Output the [X, Y] coordinate of the center of the cell containing the given text.  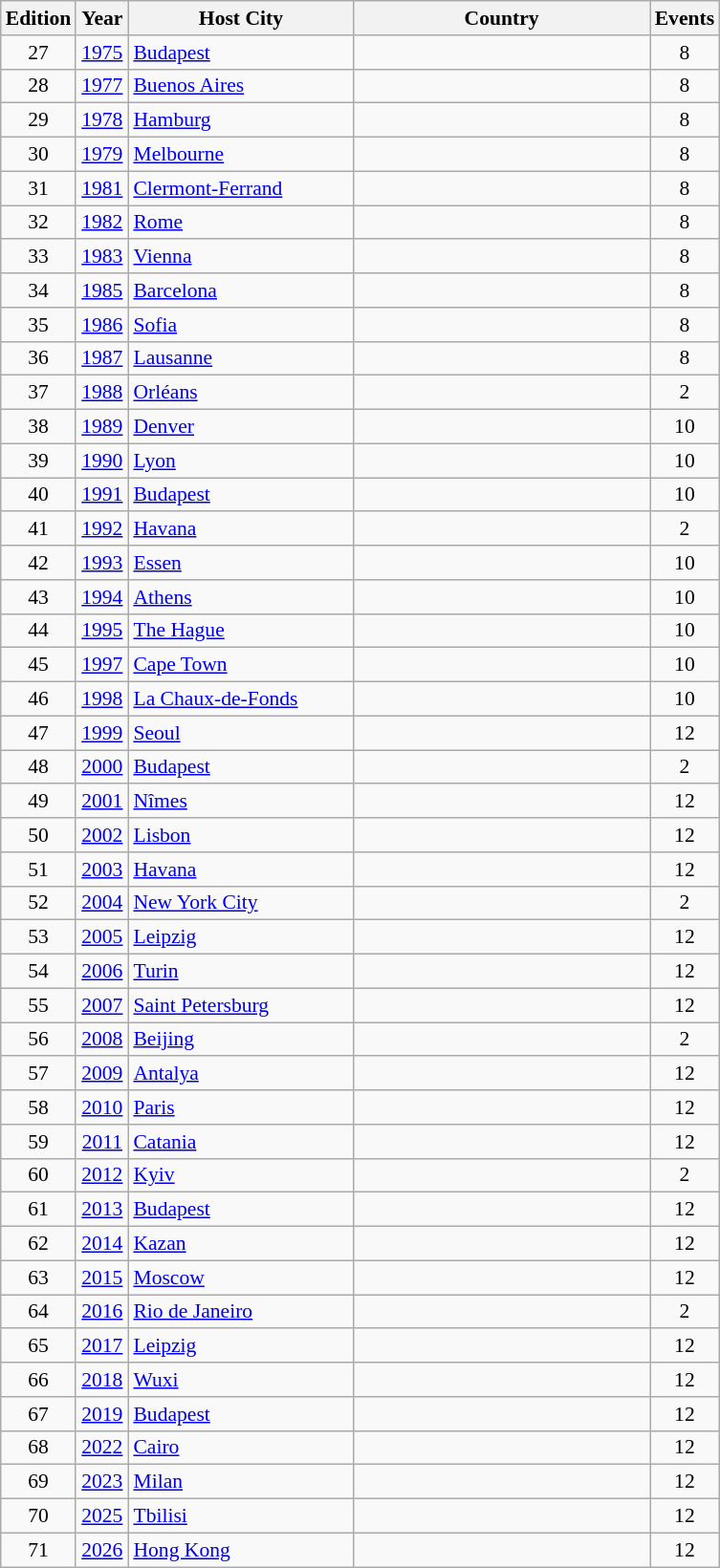
Milan [241, 1482]
71 [38, 1550]
2004 [101, 903]
2026 [101, 1550]
Nîmes [241, 802]
Cairo [241, 1448]
47 [38, 733]
Wuxi [241, 1380]
2023 [101, 1482]
2009 [101, 1074]
33 [38, 257]
Barcelona [241, 290]
Seoul [241, 733]
Host City [241, 18]
2007 [101, 1005]
La Chaux-de-Fonds [241, 699]
Kazan [241, 1244]
Hong Kong [241, 1550]
1975 [101, 53]
2011 [101, 1142]
38 [38, 427]
45 [38, 665]
Orléans [241, 393]
43 [38, 597]
2014 [101, 1244]
2019 [101, 1414]
Sofia [241, 325]
Lisbon [241, 835]
2013 [101, 1210]
46 [38, 699]
70 [38, 1516]
42 [38, 563]
34 [38, 290]
2012 [101, 1175]
Lyon [241, 461]
Hamburg [241, 120]
Year [101, 18]
49 [38, 802]
Tbilisi [241, 1516]
58 [38, 1107]
Denver [241, 427]
69 [38, 1482]
1989 [101, 427]
2002 [101, 835]
1995 [101, 631]
2005 [101, 937]
57 [38, 1074]
Beijing [241, 1040]
1979 [101, 155]
Antalya [241, 1074]
Saint Petersburg [241, 1005]
37 [38, 393]
36 [38, 358]
1985 [101, 290]
44 [38, 631]
Paris [241, 1107]
1977 [101, 86]
Athens [241, 597]
Clermont-Ferrand [241, 188]
Melbourne [241, 155]
2010 [101, 1107]
2003 [101, 870]
Turin [241, 972]
Country [502, 18]
2025 [101, 1516]
27 [38, 53]
The Hague [241, 631]
Vienna [241, 257]
2018 [101, 1380]
2022 [101, 1448]
1987 [101, 358]
1978 [101, 120]
62 [38, 1244]
Lausanne [241, 358]
56 [38, 1040]
Kyiv [241, 1175]
32 [38, 223]
2006 [101, 972]
1999 [101, 733]
60 [38, 1175]
1992 [101, 529]
1993 [101, 563]
31 [38, 188]
41 [38, 529]
53 [38, 937]
Rio de Janeiro [241, 1312]
29 [38, 120]
2017 [101, 1346]
52 [38, 903]
Edition [38, 18]
2000 [101, 767]
35 [38, 325]
40 [38, 495]
1986 [101, 325]
Buenos Aires [241, 86]
2001 [101, 802]
68 [38, 1448]
66 [38, 1380]
1998 [101, 699]
2016 [101, 1312]
1981 [101, 188]
1988 [101, 393]
54 [38, 972]
Catania [241, 1142]
1997 [101, 665]
2015 [101, 1278]
1990 [101, 461]
1983 [101, 257]
61 [38, 1210]
Rome [241, 223]
51 [38, 870]
Events [685, 18]
2008 [101, 1040]
59 [38, 1142]
65 [38, 1346]
64 [38, 1312]
Cape Town [241, 665]
30 [38, 155]
50 [38, 835]
67 [38, 1414]
48 [38, 767]
1982 [101, 223]
Essen [241, 563]
28 [38, 86]
1994 [101, 597]
New York City [241, 903]
39 [38, 461]
1991 [101, 495]
Moscow [241, 1278]
55 [38, 1005]
63 [38, 1278]
